Provide the (x, y) coordinate of the cell's center where the given text is located.  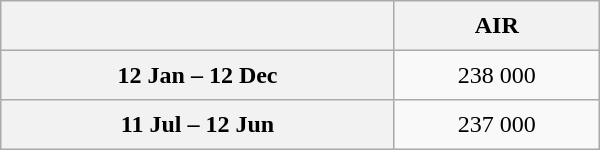
11 Jul – 12 Jun (198, 125)
237 000 (496, 125)
238 000 (496, 75)
AIR (496, 26)
12 Jan – 12 Dec (198, 75)
